Extract the [X, Y] coordinate from the center of the cell holding the provided text.  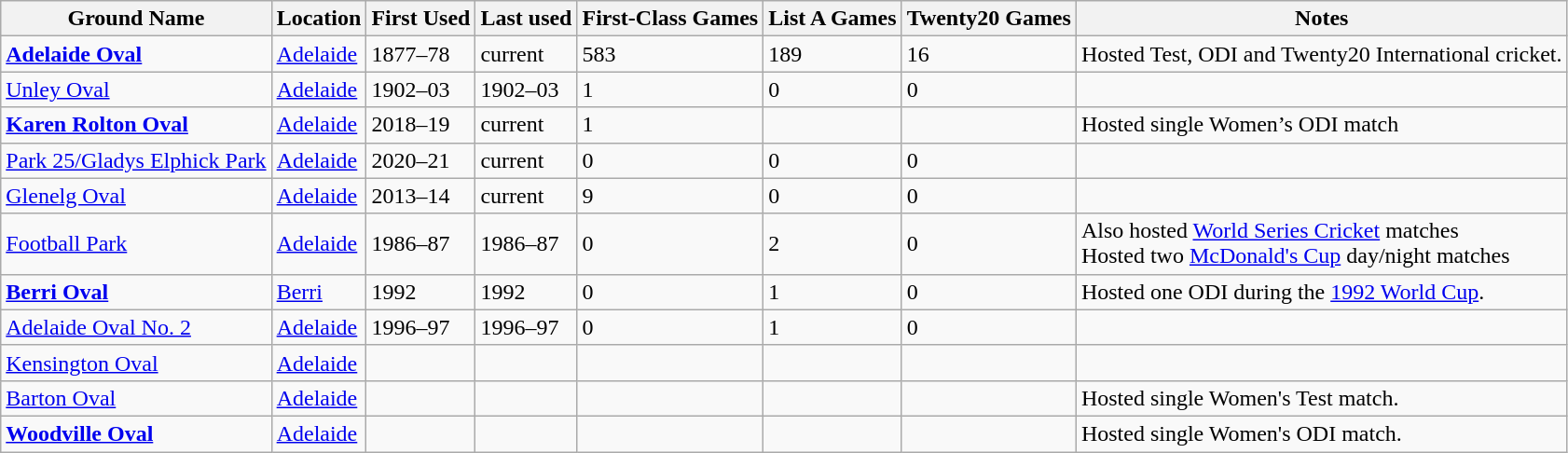
16 [988, 54]
1877–78 [421, 54]
Barton Oval [136, 398]
2020–21 [421, 160]
Last used [526, 19]
Hosted Test, ODI and Twenty20 International cricket. [1322, 54]
9 [670, 196]
2018–19 [421, 125]
Woodville Oval [136, 433]
2013–14 [421, 196]
Notes [1322, 19]
583 [670, 54]
Hosted one ODI during the 1992 World Cup. [1322, 292]
List A Games [832, 19]
Twenty20 Games [988, 19]
Location [319, 19]
189 [832, 54]
Ground Name [136, 19]
Berri [319, 292]
Also hosted World Series Cricket matchesHosted two McDonald's Cup day/night matches [1322, 244]
Football Park [136, 244]
First Used [421, 19]
Unley Oval [136, 89]
First-Class Games [670, 19]
Adelaide Oval No. 2 [136, 327]
Hosted single Women's ODI match. [1322, 433]
2 [832, 244]
Hosted single Women’s ODI match [1322, 125]
Adelaide Oval [136, 54]
Park 25/Gladys Elphick Park [136, 160]
Glenelg Oval [136, 196]
Berri Oval [136, 292]
Hosted single Women's Test match. [1322, 398]
Kensington Oval [136, 363]
Karen Rolton Oval [136, 125]
